Pinpoint the cell where the given text exists, returning its (X, Y) midpoint coordinate. 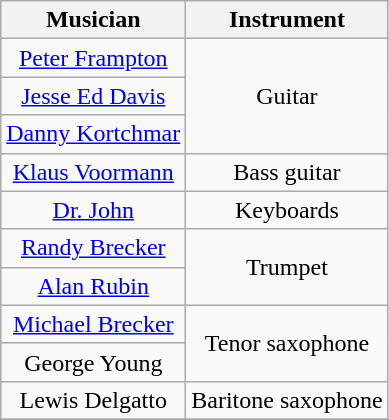
Michael Brecker (94, 324)
Tenor saxophone (287, 343)
George Young (94, 362)
Keyboards (287, 210)
Jesse Ed Davis (94, 96)
Lewis Delgatto (94, 400)
Peter Frampton (94, 58)
Trumpet (287, 267)
Dr. John (94, 210)
Musician (94, 20)
Guitar (287, 96)
Alan Rubin (94, 286)
Baritone saxophone (287, 400)
Bass guitar (287, 172)
Instrument (287, 20)
Danny Kortchmar (94, 134)
Klaus Voormann (94, 172)
Randy Brecker (94, 248)
